Detect which cell encompasses the target text, then output its (X, Y) center coordinate. 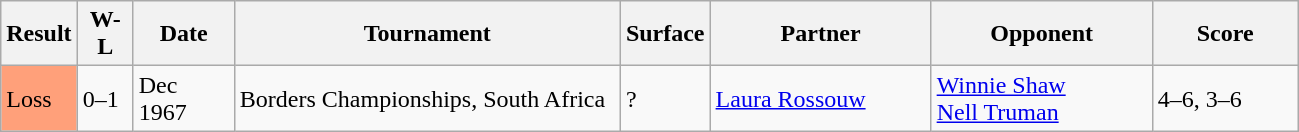
Tournament (427, 34)
Partner (820, 34)
Borders Championships, South Africa (427, 98)
Date (184, 34)
Result (39, 34)
Laura Rossouw (820, 98)
0–1 (105, 98)
Winnie Shaw Nell Truman (1042, 98)
Loss (39, 98)
? (665, 98)
Dec 1967 (184, 98)
Surface (665, 34)
4–6, 3–6 (1225, 98)
Score (1225, 34)
Opponent (1042, 34)
W-L (105, 34)
